From the cell containing the given text, extract its center point as (x, y) coordinate. 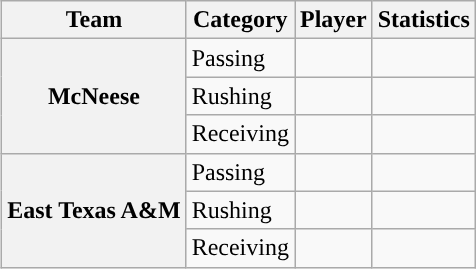
East Texas A&M (94, 210)
Statistics (424, 20)
Team (94, 20)
McNeese (94, 96)
Player (333, 20)
Category (240, 20)
